Output the (x, y) coordinate of the center of the cell containing the given text.  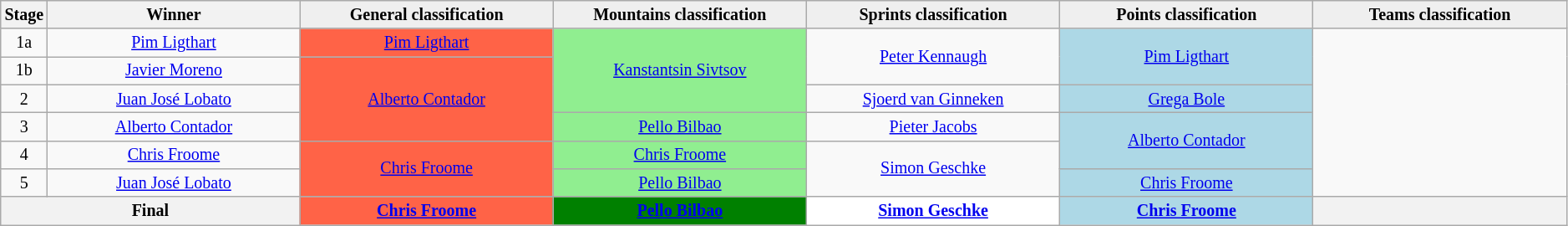
Kanstantsin Sivtsov (680, 71)
5 (24, 182)
1a (24, 44)
4 (24, 154)
Sjoerd van Ginneken (932, 99)
Stage (24, 15)
2 (24, 99)
Grega Bole (1186, 99)
Final (150, 211)
Mountains classification (680, 15)
1b (24, 70)
Javier Moreno (174, 70)
Winner (174, 15)
Points classification (1186, 15)
Teams classification (1440, 15)
Pieter Jacobs (932, 127)
3 (24, 127)
Peter Kennaugh (932, 57)
Sprints classification (932, 15)
General classification (426, 15)
